Provide the [X, Y] coordinate of the cell's center where the given text is located.  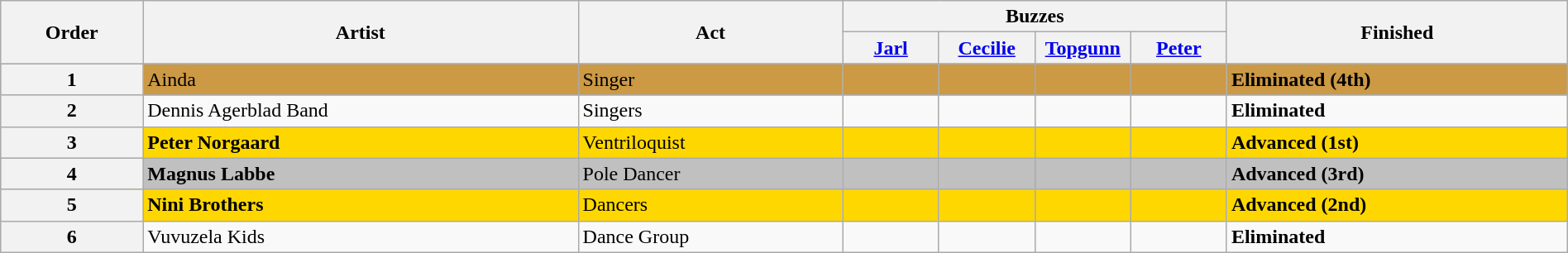
Artist [361, 32]
Cecilie [987, 48]
Order [72, 32]
Singers [710, 111]
Topgunn [1083, 48]
Buzzes [1035, 17]
1 [72, 79]
Dancers [710, 205]
Peter Norgaard [361, 142]
Vuvuzela Kids [361, 236]
Advanced (2nd) [1397, 205]
Magnus Labbe [361, 174]
Dennis Agerblad Band [361, 111]
Eliminated (4th) [1397, 79]
Dance Group [710, 236]
5 [72, 205]
Jarl [891, 48]
Act [710, 32]
Singer [710, 79]
Advanced (3rd) [1397, 174]
Finished [1397, 32]
2 [72, 111]
6 [72, 236]
4 [72, 174]
Advanced (1st) [1397, 142]
Nini Brothers [361, 205]
Peter [1178, 48]
Pole Dancer [710, 174]
3 [72, 142]
Ainda [361, 79]
Ventriloquist [710, 142]
